Output the (X, Y) coordinate of the center of the cell containing the given text.  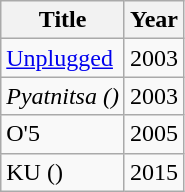
O'5 (63, 134)
Pyatnitsa () (63, 96)
Unplugged (63, 58)
2015 (154, 172)
Year (154, 20)
2005 (154, 134)
KU () (63, 172)
Title (63, 20)
